Extract the (X, Y) coordinate from the center of the cell holding the provided text.  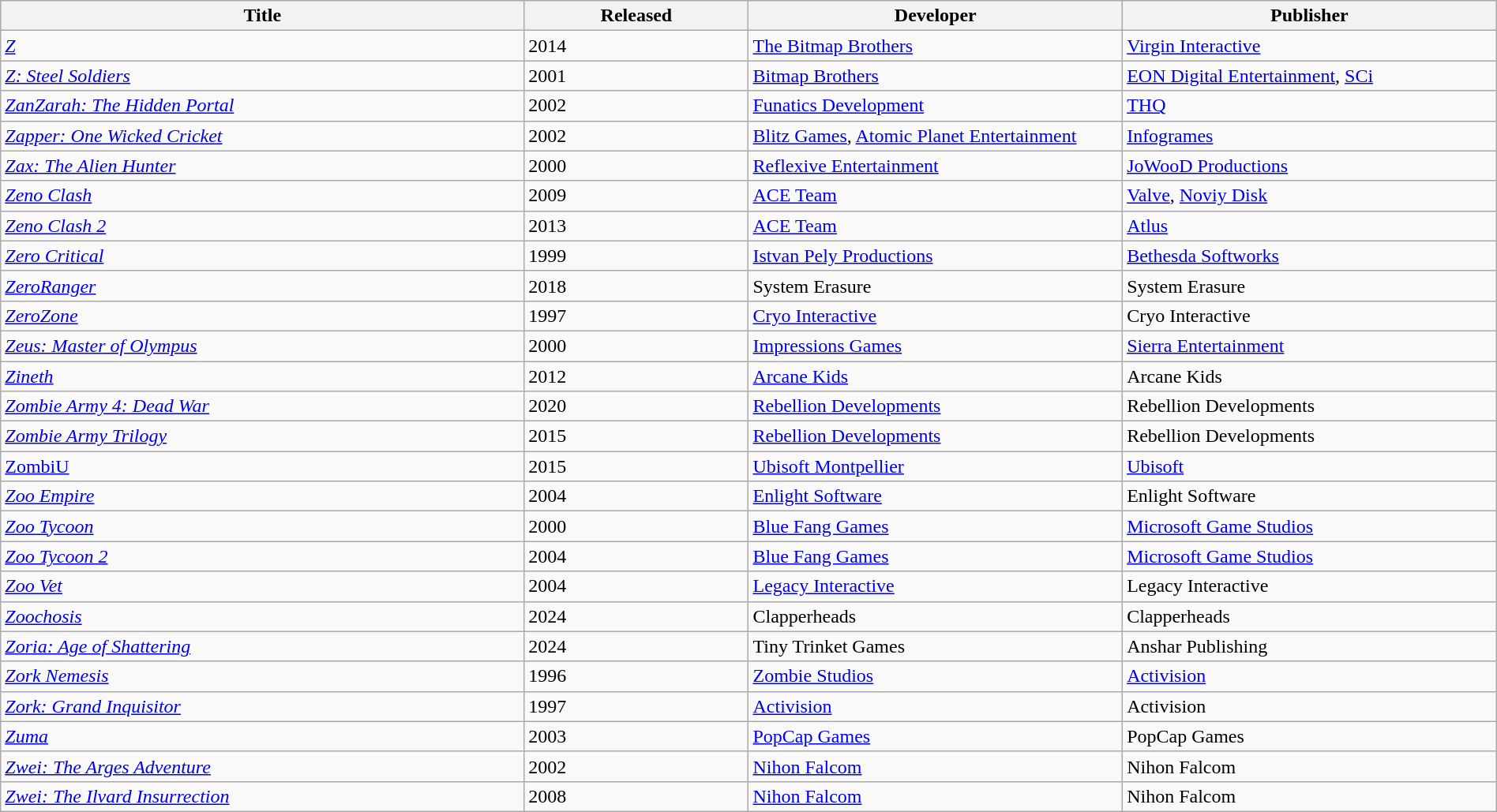
Bethesda Softworks (1310, 256)
ZeroRanger (262, 286)
Tiny Trinket Games (936, 646)
Zax: The Alien Hunter (262, 166)
Zuma (262, 736)
Developer (936, 16)
ZanZarah: The Hidden Portal (262, 106)
Infogrames (1310, 136)
Ubisoft Montpellier (936, 466)
2013 (636, 226)
Zineth (262, 376)
2018 (636, 286)
Anshar Publishing (1310, 646)
THQ (1310, 106)
Reflexive Entertainment (936, 166)
Blitz Games, Atomic Planet Entertainment (936, 136)
JoWooD Productions (1310, 166)
Title (262, 16)
Zeus: Master of Olympus (262, 346)
Z: Steel Soldiers (262, 76)
Z (262, 46)
2020 (636, 406)
ZeroZone (262, 316)
Funatics Development (936, 106)
Valve, Noviy Disk (1310, 196)
2014 (636, 46)
Zeno Clash 2 (262, 226)
2012 (636, 376)
2009 (636, 196)
2003 (636, 736)
Zoo Tycoon 2 (262, 556)
The Bitmap Brothers (936, 46)
Zoo Empire (262, 496)
EON Digital Entertainment, SCi (1310, 76)
Bitmap Brothers (936, 76)
2008 (636, 796)
Zwei: The Ilvard Insurrection (262, 796)
Ubisoft (1310, 466)
Zombie Army Trilogy (262, 436)
Zero Critical (262, 256)
Impressions Games (936, 346)
Zoo Tycoon (262, 526)
Zoochosis (262, 616)
Istvan Pely Productions (936, 256)
Virgin Interactive (1310, 46)
Zoria: Age of Shattering (262, 646)
ZombiU (262, 466)
Zork Nemesis (262, 676)
Atlus (1310, 226)
Released (636, 16)
Zoo Vet (262, 586)
Zwei: The Arges Adventure (262, 766)
Zombie Studios (936, 676)
1996 (636, 676)
1999 (636, 256)
Zeno Clash (262, 196)
2001 (636, 76)
Zombie Army 4: Dead War (262, 406)
Sierra Entertainment (1310, 346)
Publisher (1310, 16)
Zork: Grand Inquisitor (262, 706)
Zapper: One Wicked Cricket (262, 136)
